Extract the (X, Y) coordinate from the center of the cell holding the provided text.  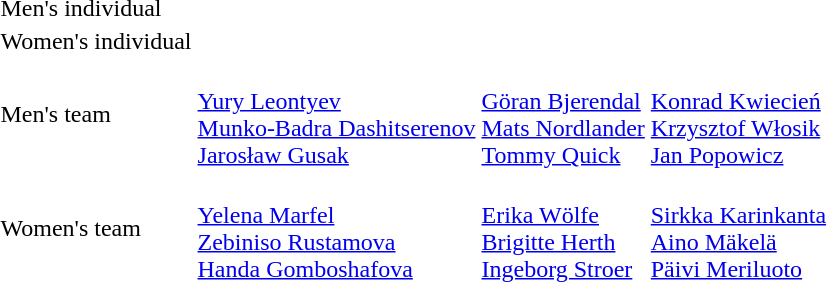
Yury LeontyevMunko-Badra DashitserenovJarosław Gusak (336, 114)
Konrad KwiecieńKrzysztof WłosikJan Popowicz (738, 114)
Göran BjerendalMats NordlanderTommy Quick (563, 114)
